Identify which cell holds the provided text, then report its [x, y] central coordinate. 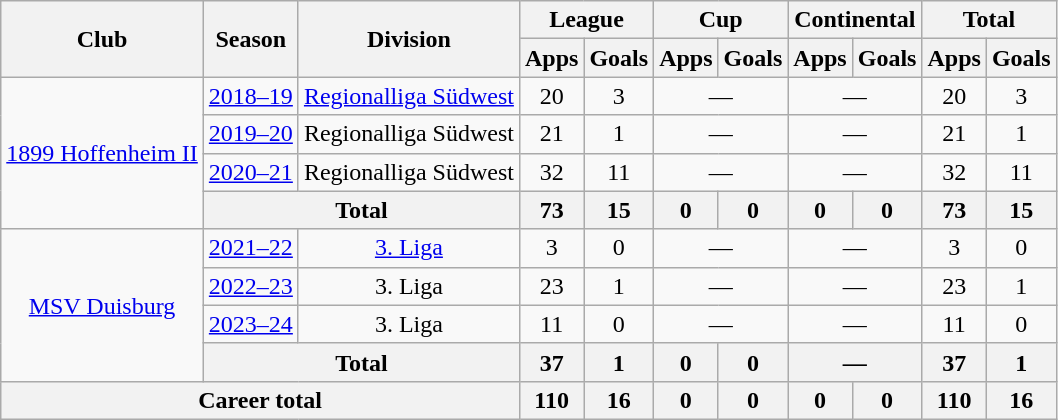
2023–24 [250, 324]
Season [250, 39]
Club [102, 39]
2020–21 [250, 172]
2019–20 [250, 134]
2021–22 [250, 248]
Division [408, 39]
MSV Duisburg [102, 305]
2022–23 [250, 286]
League [586, 20]
Cup [721, 20]
1899 Hoffenheim II [102, 153]
Career total [260, 400]
2018–19 [250, 96]
Continental [855, 20]
